Find where the given text appears and provide that cell's center as [X, Y] coordinate. 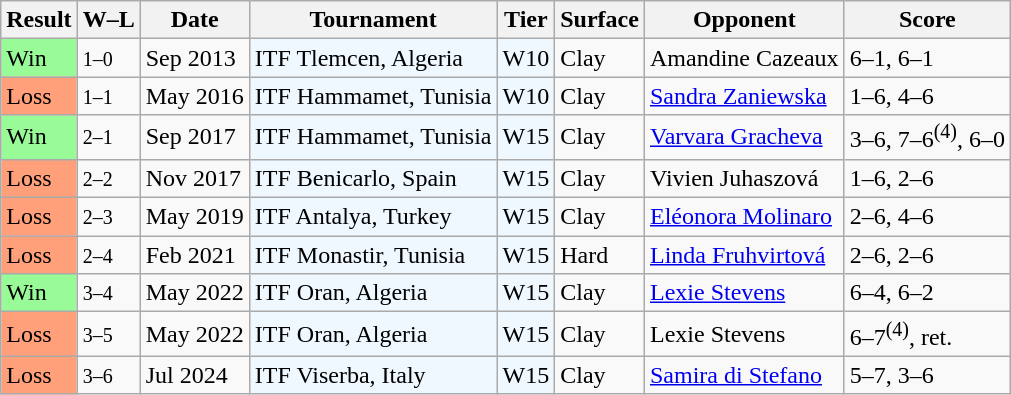
Vivien Juhaszová [744, 178]
Sep 2017 [194, 138]
6–1, 6–1 [927, 58]
1–6, 2–6 [927, 178]
Hard [600, 255]
Varvara Gracheva [744, 138]
Feb 2021 [194, 255]
Eléonora Molinaro [744, 217]
May 2016 [194, 96]
2–6, 2–6 [927, 255]
5–7, 3–6 [927, 375]
Result [39, 20]
Linda Fruhvirtová [744, 255]
2–4 [108, 255]
ITF Benicarlo, Spain [373, 178]
Tier [526, 20]
2–3 [108, 217]
May 2019 [194, 217]
2–6, 4–6 [927, 217]
1–1 [108, 96]
Opponent [744, 20]
Samira di Stefano [744, 375]
Jul 2024 [194, 375]
ITF Antalya, Turkey [373, 217]
ITF Monastir, Tunisia [373, 255]
Tournament [373, 20]
Date [194, 20]
6–4, 6–2 [927, 293]
1–0 [108, 58]
W–L [108, 20]
Score [927, 20]
6–7(4), ret. [927, 334]
1–6, 4–6 [927, 96]
3–5 [108, 334]
Sandra Zaniewska [744, 96]
Sep 2013 [194, 58]
Nov 2017 [194, 178]
3–6, 7–6(4), 6–0 [927, 138]
2–1 [108, 138]
3–4 [108, 293]
ITF Tlemcen, Algeria [373, 58]
3–6 [108, 375]
ITF Viserba, Italy [373, 375]
2–2 [108, 178]
Surface [600, 20]
Amandine Cazeaux [744, 58]
